Provide the (X, Y) coordinate of the cell's center where the given text is located.  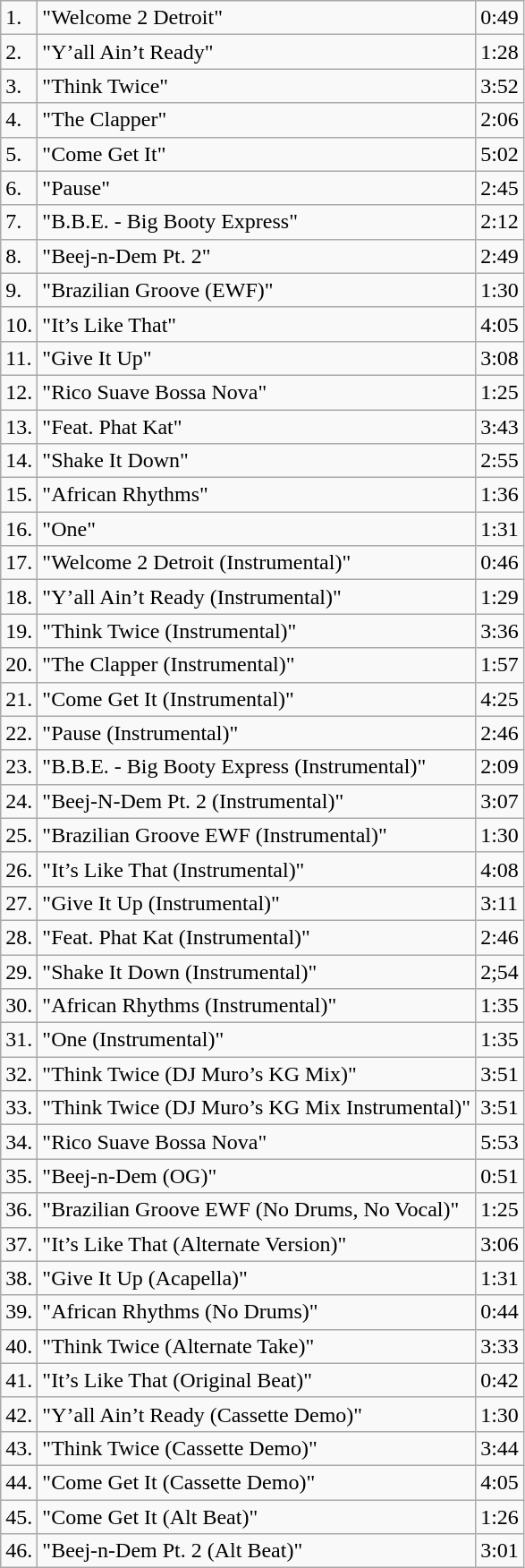
46. (20, 1551)
3:08 (500, 358)
3:43 (500, 427)
2:06 (500, 120)
"Think Twice (Instrumental)" (257, 631)
"Think Twice (Alternate Take)" (257, 1346)
4:25 (500, 699)
"Welcome 2 Detroit (Instrumental)" (257, 563)
0:49 (500, 18)
"Give It Up (Instrumental)" (257, 903)
17. (20, 563)
24. (20, 801)
"Think Twice (DJ Muro’s KG Mix)" (257, 1074)
2;54 (500, 971)
4:08 (500, 869)
2:49 (500, 256)
1:28 (500, 52)
25. (20, 835)
"Come Get It (Alt Beat)" (257, 1517)
"Y’all Ain’t Ready" (257, 52)
0:44 (500, 1312)
1:57 (500, 665)
0:46 (500, 563)
"Think Twice" (257, 86)
"Give It Up" (257, 358)
2:55 (500, 461)
43. (20, 1448)
39. (20, 1312)
3:07 (500, 801)
2:12 (500, 222)
26. (20, 869)
"Shake It Down" (257, 461)
3. (20, 86)
14. (20, 461)
32. (20, 1074)
18. (20, 597)
27. (20, 903)
21. (20, 699)
0:51 (500, 1176)
"Brazilian Groove (EWF)" (257, 290)
"Come Get It" (257, 154)
"It’s Like That (Instrumental)" (257, 869)
"Beej-n-Dem Pt. 2" (257, 256)
8. (20, 256)
44. (20, 1482)
2. (20, 52)
"It’s Like That" (257, 324)
"The Clapper (Instrumental)" (257, 665)
23. (20, 767)
1. (20, 18)
"It’s Like That (Original Beat)" (257, 1380)
"Brazilian Groove EWF (Instrumental)" (257, 835)
3:01 (500, 1551)
13. (20, 427)
42. (20, 1414)
2:09 (500, 767)
1:29 (500, 597)
"African Rhythms" (257, 495)
"Brazilian Groove EWF (No Drums, No Vocal)" (257, 1210)
37. (20, 1244)
"One (Instrumental)" (257, 1040)
2:45 (500, 188)
40. (20, 1346)
28. (20, 937)
"Pause" (257, 188)
"Feat. Phat Kat" (257, 427)
6. (20, 188)
22. (20, 733)
0:42 (500, 1380)
29. (20, 971)
12. (20, 392)
"B.B.E. - Big Booty Express (Instrumental)" (257, 767)
20. (20, 665)
"Pause (Instrumental)" (257, 733)
1:36 (500, 495)
11. (20, 358)
"The Clapper" (257, 120)
3:33 (500, 1346)
5:53 (500, 1142)
36. (20, 1210)
3:44 (500, 1448)
4. (20, 120)
5:02 (500, 154)
"Feat. Phat Kat (Instrumental)" (257, 937)
"African Rhythms (No Drums)" (257, 1312)
"One" (257, 529)
3:52 (500, 86)
16. (20, 529)
"African Rhythms (Instrumental)" (257, 1006)
"B.B.E. - Big Booty Express" (257, 222)
"Y’all Ain’t Ready (Instrumental)" (257, 597)
3:06 (500, 1244)
"Y’all Ain’t Ready (Cassette Demo)" (257, 1414)
"Beej-N-Dem Pt. 2 (Instrumental)" (257, 801)
3:11 (500, 903)
1:26 (500, 1517)
5. (20, 154)
38. (20, 1278)
"Shake It Down (Instrumental)" (257, 971)
35. (20, 1176)
10. (20, 324)
9. (20, 290)
3:36 (500, 631)
30. (20, 1006)
"Give It Up (Acapella)" (257, 1278)
"Come Get It (Cassette Demo)" (257, 1482)
33. (20, 1108)
19. (20, 631)
"Beej-n-Dem Pt. 2 (Alt Beat)" (257, 1551)
41. (20, 1380)
"Think Twice (DJ Muro’s KG Mix Instrumental)" (257, 1108)
"Welcome 2 Detroit" (257, 18)
"Beej-n-Dem (OG)" (257, 1176)
7. (20, 222)
45. (20, 1517)
"It’s Like That (Alternate Version)" (257, 1244)
31. (20, 1040)
34. (20, 1142)
15. (20, 495)
"Come Get It (Instrumental)" (257, 699)
"Think Twice (Cassette Demo)" (257, 1448)
